Locate the cell with the specified text and output its (X, Y) center coordinate. 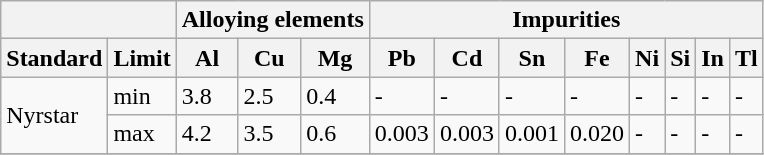
Nyrstar (54, 115)
Ni (648, 58)
Limit (142, 58)
0.4 (336, 96)
Sn (532, 58)
0.6 (336, 134)
Cu (270, 58)
Standard (54, 58)
max (142, 134)
2.5 (270, 96)
4.2 (207, 134)
min (142, 96)
Fe (596, 58)
0.001 (532, 134)
3.8 (207, 96)
Mg (336, 58)
0.020 (596, 134)
Si (680, 58)
3.5 (270, 134)
Cd (466, 58)
Al (207, 58)
Pb (402, 58)
Alloying elements (272, 20)
In (713, 58)
Tl (746, 58)
Impurities (566, 20)
